Find where the given text appears and provide that cell's center as (x, y) coordinate. 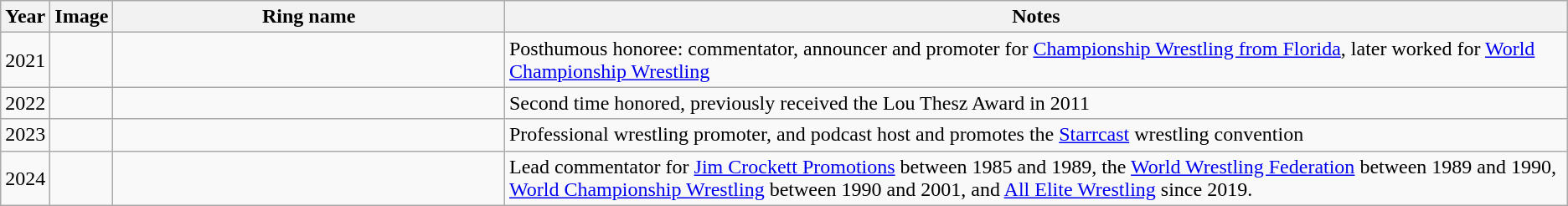
Year (25, 17)
Image (82, 17)
2023 (25, 135)
2021 (25, 60)
Second time honored, previously received the Lou Thesz Award in 2011 (1035, 103)
2024 (25, 178)
2022 (25, 103)
Ring name (309, 17)
Professional wrestling promoter, and podcast host and promotes the Starrcast wrestling convention (1035, 135)
Posthumous honoree: commentator, announcer and promoter for Championship Wrestling from Florida, later worked for World Championship Wrestling (1035, 60)
Notes (1035, 17)
